Determine the [x, y] coordinate at the center of the cell enclosing the given text.  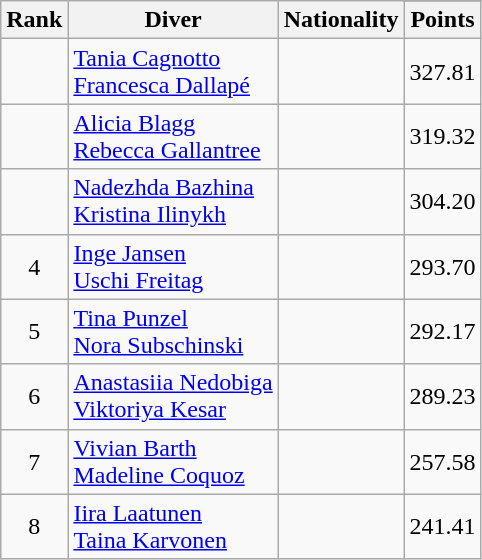
327.81 [442, 72]
292.17 [442, 332]
Nadezhda BazhinaKristina Ilinykh [173, 202]
7 [34, 462]
5 [34, 332]
8 [34, 526]
257.58 [442, 462]
Vivian BarthMadeline Coquoz [173, 462]
Tania CagnottoFrancesca Dallapé [173, 72]
Tina PunzelNora Subschinski [173, 332]
Nationality [341, 20]
Inge JansenUschi Freitag [173, 266]
319.32 [442, 136]
Rank [34, 20]
4 [34, 266]
241.41 [442, 526]
289.23 [442, 396]
Iira LaatunenTaina Karvonen [173, 526]
304.20 [442, 202]
293.70 [442, 266]
Points [442, 20]
6 [34, 396]
Anastasiia NedobigaViktoriya Kesar [173, 396]
Alicia BlaggRebecca Gallantree [173, 136]
Diver [173, 20]
